Determine the [x, y] coordinate at the center of the cell enclosing the given text.  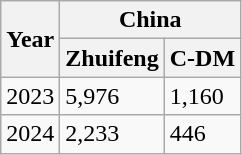
5,976 [112, 96]
China [150, 20]
2,233 [112, 134]
Zhuifeng [112, 58]
C-DM [202, 58]
2023 [30, 96]
Year [30, 39]
446 [202, 134]
2024 [30, 134]
1,160 [202, 96]
